Determine the (x, y) coordinate at the center of the cell enclosing the given text.  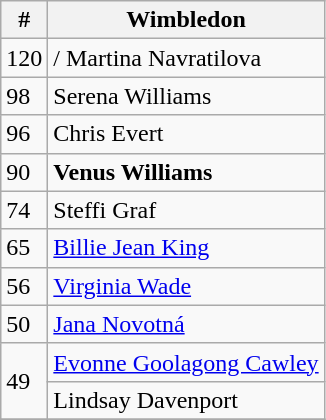
Virginia Wade (186, 286)
49 (24, 381)
# (24, 20)
Evonne Goolagong Cawley (186, 362)
98 (24, 96)
65 (24, 248)
120 (24, 58)
/ Martina Navratilova (186, 58)
96 (24, 134)
Venus Williams (186, 172)
Lindsay Davenport (186, 400)
50 (24, 324)
Billie Jean King (186, 248)
90 (24, 172)
56 (24, 286)
Chris Evert (186, 134)
Jana Novotná (186, 324)
Steffi Graf (186, 210)
Serena Williams (186, 96)
Wimbledon (186, 20)
74 (24, 210)
